Scan for the cell matching the given text and deliver its [X, Y] coordinate at center. 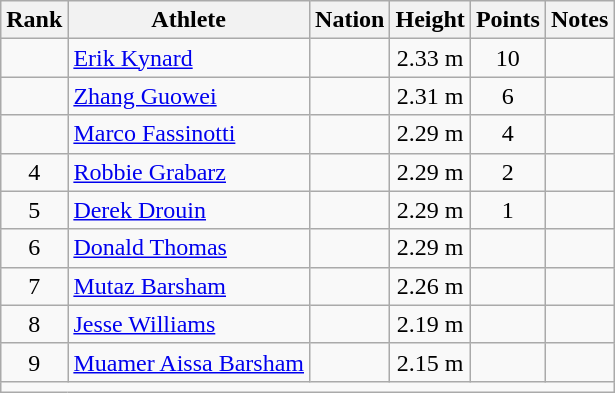
1 [508, 210]
7 [34, 286]
Rank [34, 20]
2 [508, 172]
Marco Fassinotti [189, 134]
Height [430, 20]
Notes [579, 20]
Jesse Williams [189, 324]
2.31 m [430, 96]
2.19 m [430, 324]
2.33 m [430, 58]
10 [508, 58]
Donald Thomas [189, 248]
Mutaz Barsham [189, 286]
Derek Drouin [189, 210]
Erik Kynard [189, 58]
Points [508, 20]
8 [34, 324]
Muamer Aissa Barsham [189, 362]
2.15 m [430, 362]
Athlete [189, 20]
2.26 m [430, 286]
Nation [350, 20]
5 [34, 210]
Zhang Guowei [189, 96]
9 [34, 362]
Robbie Grabarz [189, 172]
